Capture the cell that displays the provided text and extract its (X, Y) central coordinate. 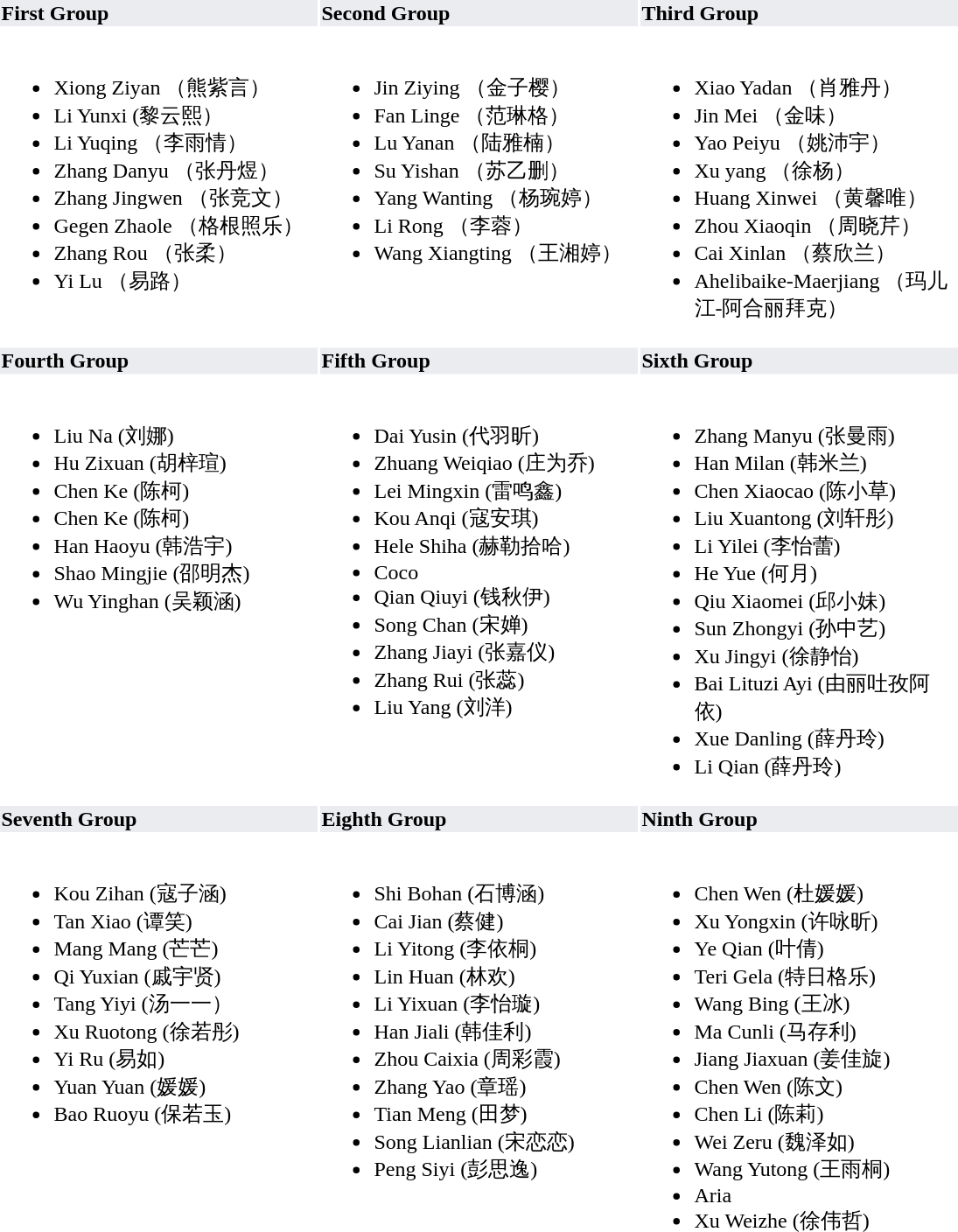
Fifth Group (479, 361)
Sixth Group (800, 361)
Eighth Group (479, 819)
Second Group (479, 13)
Ninth Group (800, 819)
Fourth Group (159, 361)
Liu Na (刘娜)Hu Zixuan (胡梓瑄)Chen Ke (陈柯)Chen Ke (陈柯)Han Haoyu (韩浩宇)Shao Mingjie (邵明杰)Wu Yinghan (吴颖涵) (159, 590)
Third Group (800, 13)
Jin Ziying （金子樱）Fan Linge （范琳格）Lu Yanan （陆雅楠）Su Yishan （苏乙删）Yang Wanting （杨琬婷）Li Rong （李蓉）Wang Xiangting （王湘婷） (479, 187)
First Group (159, 13)
Seventh Group (159, 819)
Xiao Yadan （肖雅丹）Jin Mei （金味）Yao Peiyu （姚沛宇）Xu yang （徐杨）Huang Xinwei （黄馨唯）Zhou Xiaoqin （周晓芹）Cai Xinlan （蔡欣兰）Ahelibaike-Maerjiang （玛儿江-阿合丽拜克） (800, 187)
Xiong Ziyan （熊紫言）Li Yunxi (黎云熙）Li Yuqing （李雨情）Zhang Danyu （张丹煜）Zhang Jingwen （张竞文）Gegen Zhaole （格根照乐）Zhang Rou （张柔）Yi Lu （易路） (159, 187)
